Return the (X, Y) coordinate for the center point of the cell that contains the specified text.  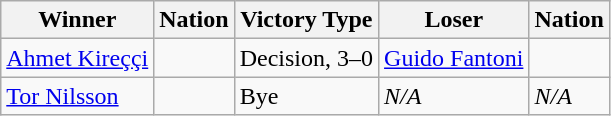
Victory Type (306, 20)
Bye (306, 96)
Decision, 3–0 (306, 58)
Guido Fantoni (454, 58)
Winner (78, 20)
Tor Nilsson (78, 96)
Loser (454, 20)
Ahmet Kireççi (78, 58)
